Detect which cell encompasses the target text, then output its (X, Y) center coordinate. 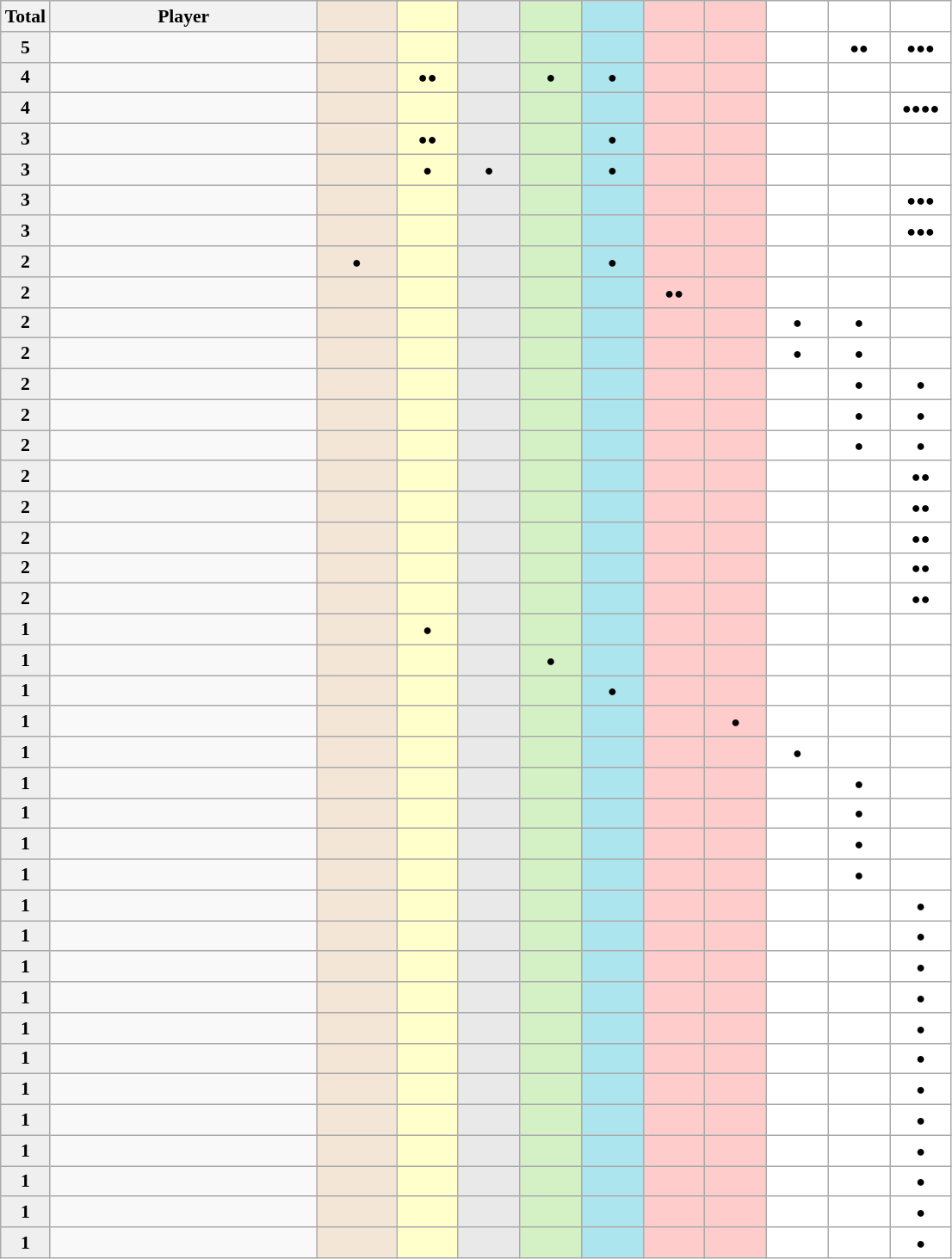
5 (26, 47)
Player (183, 16)
Total (26, 16)
●●●● (921, 108)
